Return (x, y) of the center of cell containing provided text 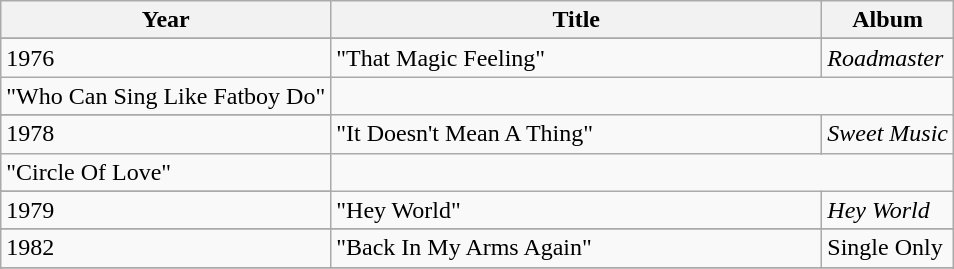
Single Only (888, 248)
"Back In My Arms Again" (576, 248)
1982 (166, 248)
Roadmaster (888, 58)
"Who Can Sing Like Fatboy Do" (166, 96)
Year (166, 20)
1976 (166, 58)
Hey World (888, 210)
1979 (166, 210)
1978 (166, 134)
Sweet Music (888, 134)
Album (888, 20)
"Hey World" (576, 210)
"That Magic Feeling" (576, 58)
"Circle Of Love" (166, 172)
"It Doesn't Mean A Thing" (576, 134)
Title (576, 20)
